Identify which cell holds the provided text, then report its [x, y] central coordinate. 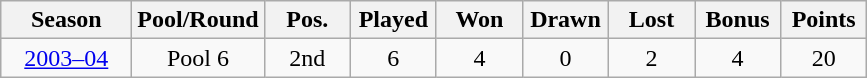
2nd [307, 58]
2 [652, 58]
Drawn [565, 20]
Pool 6 [198, 58]
Lost [652, 20]
Season [66, 20]
Points [824, 20]
2003–04 [66, 58]
0 [565, 58]
Bonus [738, 20]
20 [824, 58]
Pos. [307, 20]
Won [479, 20]
Played [393, 20]
6 [393, 58]
Pool/Round [198, 20]
